Provide the (x, y) coordinate of the cell's center where the given text is located.  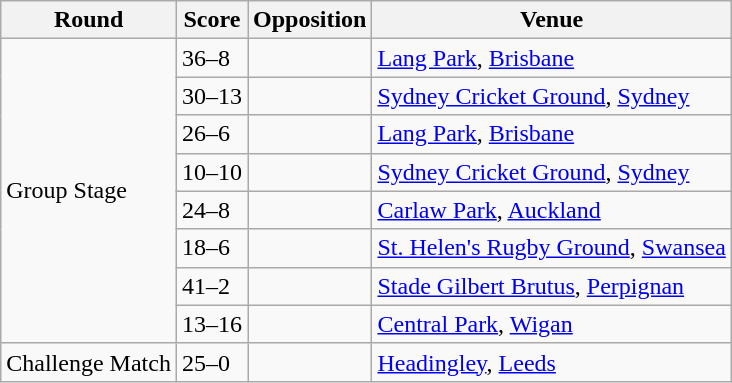
13–16 (212, 324)
Challenge Match (89, 362)
Carlaw Park, Auckland (552, 210)
Opposition (310, 20)
Group Stage (89, 191)
Score (212, 20)
26–6 (212, 134)
25–0 (212, 362)
St. Helen's Rugby Ground, Swansea (552, 248)
10–10 (212, 172)
24–8 (212, 210)
18–6 (212, 248)
30–13 (212, 96)
Venue (552, 20)
Central Park, Wigan (552, 324)
Headingley, Leeds (552, 362)
Stade Gilbert Brutus, Perpignan (552, 286)
41–2 (212, 286)
Round (89, 20)
36–8 (212, 58)
